Search for the cell housing the specified text and yield its (x, y) center coordinate. 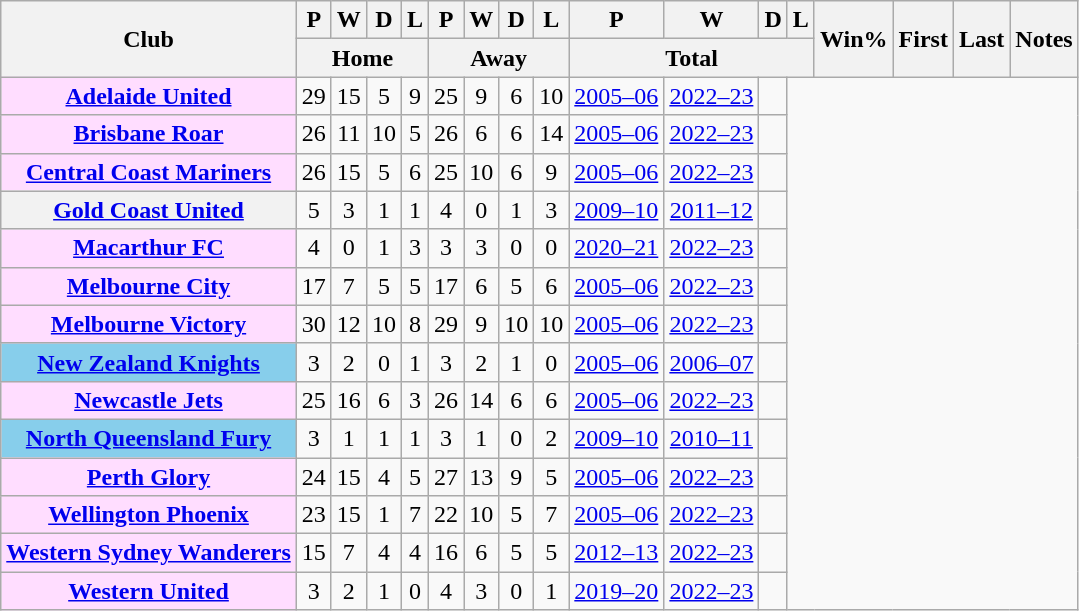
Notes (1044, 39)
Gold Coast United (149, 210)
Perth Glory (149, 477)
27 (446, 477)
Last (981, 39)
8 (414, 324)
30 (314, 324)
24 (314, 477)
New Zealand Knights (149, 362)
Macarthur FC (149, 248)
Away (499, 58)
2011–12 (712, 210)
11 (348, 134)
13 (482, 477)
22 (446, 515)
Newcastle Jets (149, 400)
2006–07 (712, 362)
First (923, 39)
2010–11 (712, 438)
Adelaide United (149, 96)
Western United (149, 591)
Win% (854, 39)
Western Sydney Wanderers (149, 553)
23 (314, 515)
12 (348, 324)
2012–13 (616, 553)
2019–20 (616, 591)
Club (149, 39)
Wellington Phoenix (149, 515)
Total (692, 58)
Brisbane Roar (149, 134)
Home (362, 58)
Central Coast Mariners (149, 172)
Melbourne City (149, 286)
Melbourne Victory (149, 324)
North Queensland Fury (149, 438)
2020–21 (616, 248)
